Scan for the cell matching the given text and deliver its (X, Y) coordinate at center. 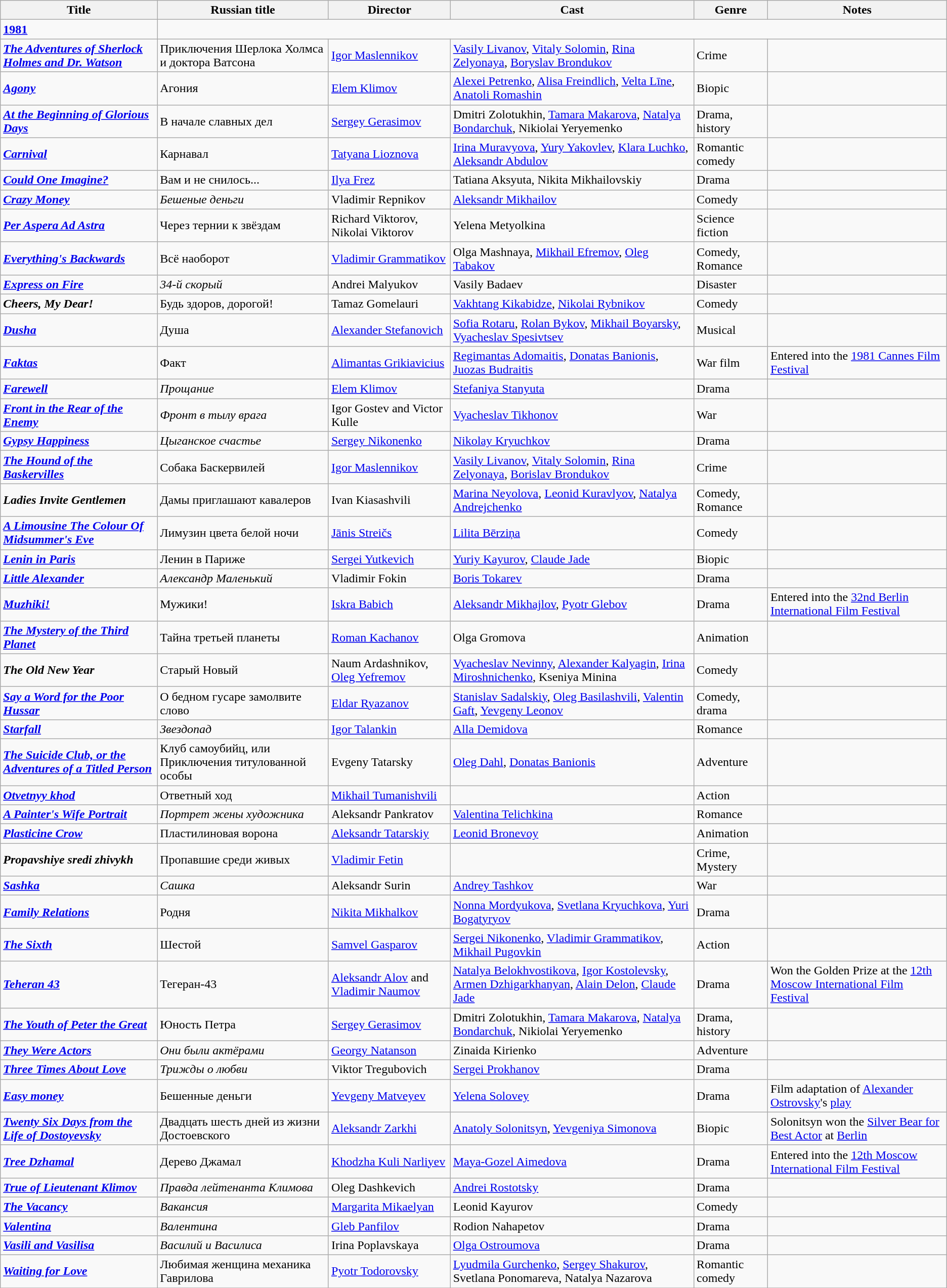
Цыганское счастье (243, 441)
Cheers, My Dear! (79, 304)
Lilita Bērziņa (572, 533)
Aleksandr Mikhajlov, Pyotr Glebov (572, 604)
Vasily Livanov, Vitaly Solomin, Rina Zelyonaya, Borislav Brondukov (572, 467)
Maya-Gozel Aimedova (572, 1162)
Тайна третьей планеты (243, 637)
Вакансия (243, 1207)
Бешенные деньги (243, 1096)
Genre (731, 10)
Three Times About Love (79, 1069)
Front in the Rear of the Enemy (79, 415)
Russian title (243, 10)
Tree Dzhamal (79, 1162)
Leonid Bronevoy (572, 834)
Валентина (243, 1226)
Evgeny Tatarsky (390, 762)
Irina Poplavskaya (390, 1246)
Marina Neyolova, Leonid Kuravlyov, Natalya Andrejchenko (572, 500)
Otvetnyy khod (79, 795)
Carnival (79, 154)
Olga Mashnaya, Mikhail Efremov, Oleg Tabakov (572, 258)
Родня (243, 912)
Yevgeny Matveyev (390, 1096)
Say a Word for the Poor Hussar (79, 703)
Natalya Belokhvostikova, Igor Kostolevsky, Armen Dzhigarkhanyan, Alain Delon, Claude Jade (572, 984)
1981 (79, 29)
Viktor Tregubovich (390, 1069)
Georgy Natanson (390, 1050)
Gleb Panfilov (390, 1226)
Nikolay Kryuchkov (572, 441)
Юность Петра (243, 1024)
Leonid Kayurov (572, 1207)
Per Aspera Ad Astra (79, 226)
Yelena Solovey (572, 1096)
Vasily Livanov, Vitaly Solomin, Rina Zelyonaya, Boryslav Brondukov (572, 56)
Пропавшие среди живых (243, 860)
Oleg Dahl, Donatas Banionis (572, 762)
Alexei Petrenko, Alisa Freindlich, Velta Līne, Anatoli Romashin (572, 88)
Roman Kachanov (390, 637)
Vladimir Repnikov (390, 199)
Прощание (243, 389)
Tatyana Lioznova (390, 154)
Pyotr Todorovsky (390, 1272)
Little Alexander (79, 578)
Мужики! (243, 604)
Трижды о любви (243, 1069)
Eldar Ryazanov (390, 703)
Dusha (79, 330)
Express on Fire (79, 284)
Портрет жены художника (243, 814)
Приключения Шерлока Холмса и доктора Ватсона (243, 56)
Sergey Nikonenko (390, 441)
War film (731, 363)
Rodion Nahapetov (572, 1226)
Vladimir Fokin (390, 578)
Andrey Tashkov (572, 886)
Entered into the 12th Moscow International Film Festival (857, 1162)
Вам и не снилось... (243, 180)
Mikhail Tumanishvili (390, 795)
Лимузин цвета белой ночи (243, 533)
Душа (243, 330)
Пластилиновая ворона (243, 834)
Muzhiki! (79, 604)
Valentina Telichkina (572, 814)
Twenty Six Days from the Life of Dostoyevsky (79, 1128)
Дерево Джамал (243, 1162)
Cast (572, 10)
The Hound of the Baskervilles (79, 467)
Ladies Invite Gentlemen (79, 500)
Сашка (243, 886)
The Adventures of Sherlock Holmes and Dr. Watson (79, 56)
О бедном гусаре замолвите слово (243, 703)
Olga Gromova (572, 637)
Andrei Malyukov (390, 284)
Любимая женщина механика Гаврилова (243, 1272)
They Were Actors (79, 1050)
Musical (731, 330)
Sergei Prokhanov (572, 1069)
Alexander Stefanovich (390, 330)
Карнавал (243, 154)
Gypsy Happiness (79, 441)
Family Relations (79, 912)
Igor Gostev and Victor Kulle (390, 415)
Двадцать шесть дней из жизни Достоевского (243, 1128)
Yelena Metyolkina (572, 226)
Aleksandr Pankratov (390, 814)
Entered into the 1981 Cannes Film Festival (857, 363)
Khodzha Kuli Narliyev (390, 1162)
Клуб самоубийц, или Приключения титулованной особы (243, 762)
Iskra Babich (390, 604)
Yuriy Kayurov, Claude Jade (572, 559)
Margarita Mikaelyan (390, 1207)
Stefaniya Stanyuta (572, 389)
Plasticine Crow (79, 834)
Они были актёрами (243, 1050)
Vasili and Vasilisa (79, 1246)
Propavshiye sredi zhivykh (79, 860)
The Suicide Club, or the Adventures of a Titled Person (79, 762)
Ленин в Париже (243, 559)
The Sixth (79, 945)
Irina Muravyova, Yury Yakovlev, Klara Luchko, Aleksandr Abdulov (572, 154)
Olga Ostroumova (572, 1246)
Crazy Money (79, 199)
Boris Tokarev (572, 578)
Zinaida Kirienko (572, 1050)
Vladimir Grammatikov (390, 258)
Regimantas Adomaitis, Donatas Banionis, Juozas Budraitis (572, 363)
Vyacheslav Nevinny, Alexander Kalyagin, Irina Miroshnichenko, Kseniya Minina (572, 670)
Sergei Yutkevich (390, 559)
В начале славных дел (243, 121)
Comedy, drama (731, 703)
Будь здоров, дорогой! (243, 304)
Lyudmila Gurchenko, Sergey Shakurov, Svetlana Ponomareva, Natalya Nazarova (572, 1272)
Oleg Dashkevich (390, 1187)
Vyacheslav Tikhonov (572, 415)
Disaster (731, 284)
Агония (243, 88)
Entered into the 32nd Berlin International Film Festival (857, 604)
A Limousine The Colour Of Midsummer's Eve (79, 533)
The Youth of Peter the Great (79, 1024)
Valentina (79, 1226)
Waiting for Love (79, 1272)
The Old New Year (79, 670)
Aleksandr Alov and Vladimir Naumov (390, 984)
Vladimir Fetin (390, 860)
The Vacancy (79, 1207)
Notes (857, 10)
Александр Маленький (243, 578)
Anatoly Solonitsyn, Yevgeniya Simonova (572, 1128)
Ivan Kiasashvili (390, 500)
Starfall (79, 729)
Шестой (243, 945)
Could One Imagine? (79, 180)
Science fiction (731, 226)
True of Lieutenant Klimov (79, 1187)
Samvel Gasparov (390, 945)
Nonna Mordyukova, Svetlana Kryuchkova, Yuri Bogatyryov (572, 912)
Agony (79, 88)
Ilya Frez (390, 180)
Тегеран-43 (243, 984)
Aleksandr Mikhailov (572, 199)
Naum Ardashnikov, Oleg Yefremov (390, 670)
Andrei Rostotsky (572, 1187)
Won the Golden Prize at the 12th Moscow International Film Festival (857, 984)
Ответный ход (243, 795)
Alimantas Grikiavicius (390, 363)
Easy money (79, 1096)
Фронт в тылу врага (243, 415)
Sashka (79, 886)
Title (79, 10)
Василий и Василиса (243, 1246)
Igor Talankin (390, 729)
Через тернии к звёздам (243, 226)
Звездопад (243, 729)
The Mystery of the Third Planet (79, 637)
Sergei Nikonenko, Vladimir Grammatikov, Mikhail Pugovkin (572, 945)
Дамы приглашают кавалеров (243, 500)
Director (390, 10)
Aleksandr Surin (390, 886)
Факт (243, 363)
Everything's Backwards (79, 258)
Всё наоборот (243, 258)
Stanislav Sadalskiy, Oleg Basilashvili, Valentin Gaft, Yevgeny Leonov (572, 703)
Solonitsyn won the Silver Bear for Best Actor at Berlin (857, 1128)
Farewell (79, 389)
A Painter's Wife Portrait (79, 814)
Собака Баскервилей (243, 467)
Film adaptation of Alexander Ostrovsky's play (857, 1096)
Aleksandr Zarkhi (390, 1128)
Richard Viktorov, Nikolai Viktorov (390, 226)
Alla Demidova (572, 729)
Cтаpый Нoвый (243, 670)
Sofia Rotaru, Rolan Bykov, Mikhail Boyarsky, Vyacheslav Spesivtsev (572, 330)
Aleksandr Tatarskiy (390, 834)
Tamaz Gomelauri (390, 304)
At the Beginning of Glorious Days (79, 121)
Crime, Mystery (731, 860)
Teheran 43 (79, 984)
Lenin in Paris (79, 559)
Faktas (79, 363)
Vasily Badaev (572, 284)
Tatiana Aksyuta, Nikita Mikhailovskiy (572, 180)
Jānis Streičs (390, 533)
Vakhtang Kikabidze, Nikolai Rybnikov (572, 304)
Бешеные деньги (243, 199)
Nikita Mikhalkov (390, 912)
34-й скорый (243, 284)
Правда лейтенанта Климова (243, 1187)
